Scan for the cell matching the given text and deliver its (X, Y) coordinate at center. 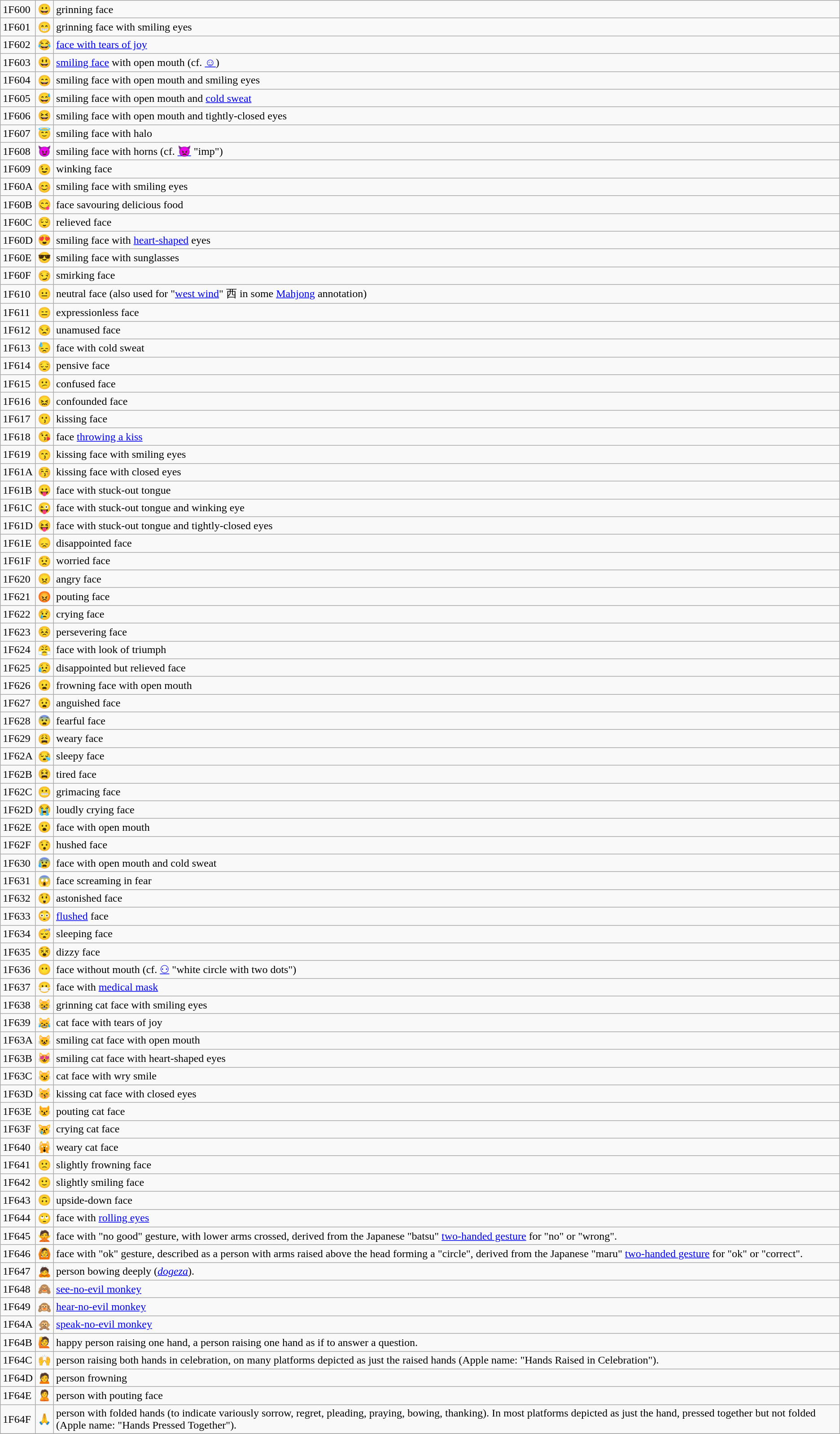
cat face with wry smile (447, 1076)
face with stuck-out tongue and winking eye (447, 508)
face without mouth (cf. ⚇ "white circle with two dots") (447, 969)
smiling face with smiling eyes (447, 187)
1F64A (18, 1324)
🙁 (44, 1165)
1F612 (18, 330)
😬 (44, 792)
grimacing face (447, 792)
😛 (44, 490)
😉 (44, 169)
1F609 (18, 169)
😡 (44, 596)
😺 (44, 1040)
1F62B (18, 774)
1F64C (18, 1360)
1F610 (18, 294)
🙆 (44, 1254)
😌 (44, 223)
1F648 (18, 1289)
face throwing a kiss (447, 437)
kissing face with smiling eyes (447, 455)
🙉 (44, 1307)
😧 (44, 703)
😒 (44, 330)
1F602 (18, 45)
😟 (44, 561)
😅 (44, 98)
frowning face with open mouth (447, 685)
😳 (44, 916)
1F63E (18, 1112)
smiling face with open mouth and tightly-closed eyes (447, 116)
😾 (44, 1112)
1F605 (18, 98)
1F60D (18, 240)
grinning cat face with smiling eyes (447, 1005)
1F64D (18, 1378)
1F619 (18, 455)
😃 (44, 62)
hushed face (447, 845)
😪 (44, 756)
🙄 (44, 1218)
face with stuck-out tongue and tightly-closed eyes (447, 526)
face with tears of joy (447, 45)
worried face (447, 561)
🙍 (44, 1378)
1F622 (18, 614)
person raising both hands in celebration, on many platforms depicted as just the raised hands (Apple name: "Hands Raised in Celebration"). (447, 1360)
1F638 (18, 1005)
1F631 (18, 881)
1F62E (18, 828)
1F61D (18, 526)
1F63A (18, 1040)
smiling face with sunglasses (447, 258)
😼 (44, 1076)
sleepy face (447, 756)
hear-no-evil monkey (447, 1307)
😁 (44, 27)
anguished face (447, 703)
1F61C (18, 508)
1F637 (18, 987)
pensive face (447, 366)
1F647 (18, 1272)
😋 (44, 205)
🙅 (44, 1236)
😭 (44, 810)
1F623 (18, 632)
dizzy face (447, 952)
🙊 (44, 1324)
1F64F (18, 1419)
😻 (44, 1058)
smiling cat face with open mouth (447, 1040)
🙎 (44, 1396)
1F628 (18, 721)
face with open mouth and cold sweat (447, 863)
🙋 (44, 1342)
see-no-evil monkey (447, 1289)
upside-down face (447, 1200)
😈 (44, 151)
angry face (447, 579)
fearful face (447, 721)
face with open mouth (447, 828)
😫 (44, 774)
😱 (44, 881)
😘 (44, 437)
happy person raising one hand, a person raising one hand as if to answer a question. (447, 1342)
1F64B (18, 1342)
😑 (44, 312)
1F649 (18, 1307)
pouting face (447, 596)
1F630 (18, 863)
face with cold sweat (447, 348)
1F640 (18, 1147)
😀 (44, 9)
😯 (44, 845)
😍 (44, 240)
kissing face (447, 419)
1F624 (18, 650)
😮 (44, 828)
expressionless face (447, 312)
face with look of triumph (447, 650)
1F618 (18, 437)
🙀 (44, 1147)
😷 (44, 987)
astonished face (447, 899)
cat face with tears of joy (447, 1023)
1F614 (18, 366)
neutral face (also used for "west wind" 西 in some Mahjong annotation) (447, 294)
😹 (44, 1023)
confounded face (447, 401)
😥 (44, 668)
1F61E (18, 544)
😔 (44, 366)
1F606 (18, 116)
confused face (447, 384)
pouting cat face (447, 1112)
1F646 (18, 1254)
😂 (44, 45)
😓 (44, 348)
1F64E (18, 1396)
😆 (44, 116)
😤 (44, 650)
🙏 (44, 1419)
1F644 (18, 1218)
1F613 (18, 348)
1F608 (18, 151)
😎 (44, 258)
person bowing deeply (dogeza). (447, 1272)
flushed face (447, 916)
disappointed but relieved face (447, 668)
😴 (44, 934)
😶 (44, 969)
1F600 (18, 9)
😠 (44, 579)
disappointed face (447, 544)
weary face (447, 739)
smiling face with heart-shaped eyes (447, 240)
smirking face (447, 276)
1F60C (18, 223)
1F63D (18, 1094)
😚 (44, 472)
face with medical mask (447, 987)
1F60E (18, 258)
🙂 (44, 1183)
slightly smiling face (447, 1183)
😐 (44, 294)
1F635 (18, 952)
1F601 (18, 27)
winking face (447, 169)
😗 (44, 419)
crying cat face (447, 1129)
1F61F (18, 561)
😿 (44, 1129)
1F615 (18, 384)
tired face (447, 774)
1F616 (18, 401)
😇 (44, 134)
1F642 (18, 1183)
1F607 (18, 134)
😙 (44, 455)
1F60B (18, 205)
😜 (44, 508)
😢 (44, 614)
😨 (44, 721)
😲 (44, 899)
slightly frowning face (447, 1165)
1F61B (18, 490)
face with rolling eyes (447, 1218)
face screaming in fear (447, 881)
😞 (44, 544)
🙇 (44, 1272)
😦 (44, 685)
face savouring delicious food (447, 205)
1F632 (18, 899)
1F626 (18, 685)
1F62D (18, 810)
😖 (44, 401)
😄 (44, 80)
1F627 (18, 703)
1F60F (18, 276)
smiling face with open mouth and cold sweat (447, 98)
grinning face (447, 9)
1F625 (18, 668)
1F61A (18, 472)
crying face (447, 614)
1F603 (18, 62)
1F62F (18, 845)
face with stuck-out tongue (447, 490)
smiling face with open mouth and smiling eyes (447, 80)
1F629 (18, 739)
persevering face (447, 632)
😝 (44, 526)
1F63F (18, 1129)
🙌 (44, 1360)
1F641 (18, 1165)
😵 (44, 952)
1F62A (18, 756)
kissing face with closed eyes (447, 472)
😕 (44, 384)
person with pouting face (447, 1396)
😩 (44, 739)
1F611 (18, 312)
1F634 (18, 934)
1F63B (18, 1058)
1F643 (18, 1200)
1F63C (18, 1076)
1F60A (18, 187)
1F604 (18, 80)
1F636 (18, 969)
😽 (44, 1094)
😏 (44, 276)
person frowning (447, 1378)
🙈 (44, 1289)
1F645 (18, 1236)
sleeping face (447, 934)
1F639 (18, 1023)
😰 (44, 863)
smiling face with horns (cf. 👿 "imp") (447, 151)
1F62C (18, 792)
1F617 (18, 419)
😸 (44, 1005)
smiling face with open mouth (cf. ☺) (447, 62)
1F633 (18, 916)
🙃 (44, 1200)
1F620 (18, 579)
1F621 (18, 596)
relieved face (447, 223)
face with "no good" gesture, with lower arms crossed, derived from the Japanese "batsu" two-handed gesture for "no" or "wrong". (447, 1236)
grinning face with smiling eyes (447, 27)
kissing cat face with closed eyes (447, 1094)
speak-no-evil monkey (447, 1324)
😣 (44, 632)
weary cat face (447, 1147)
loudly crying face (447, 810)
unamused face (447, 330)
smiling cat face with heart-shaped eyes (447, 1058)
😊 (44, 187)
smiling face with halo (447, 134)
